Pinpoint the cell where the given text exists, returning its (X, Y) midpoint coordinate. 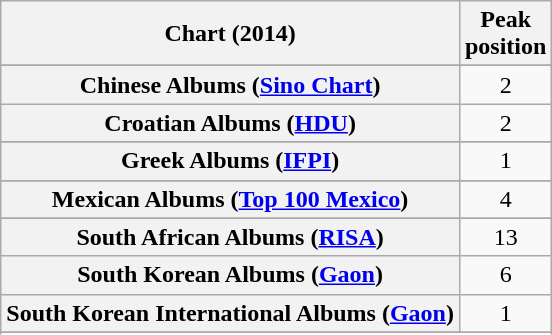
Mexican Albums (Top 100 Mexico) (230, 199)
South Korean International Albums (Gaon) (230, 313)
Peakposition (505, 34)
Greek Albums (IFPI) (230, 161)
South Korean Albums (Gaon) (230, 275)
4 (505, 199)
13 (505, 237)
Croatian Albums (HDU) (230, 123)
South African Albums (RISA) (230, 237)
Chinese Albums (Sino Chart) (230, 85)
6 (505, 275)
Chart (2014) (230, 34)
